Return [x, y] of the center of cell containing provided text 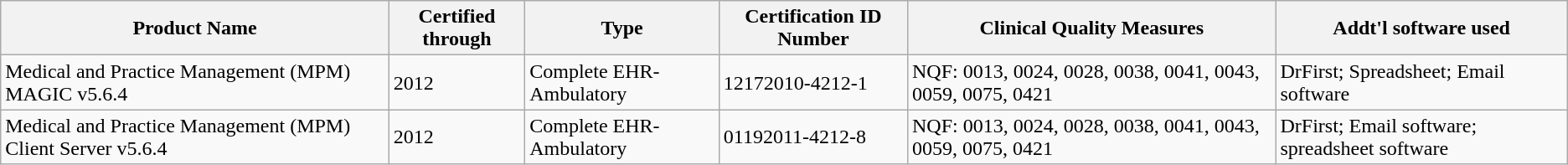
DrFirst; Spreadsheet; Email software [1421, 82]
Certified through [456, 28]
Medical and Practice Management (MPM) MAGIC v5.6.4 [195, 82]
Certification ID Number [812, 28]
01192011-4212-8 [812, 137]
Clinical Quality Measures [1091, 28]
Type [622, 28]
Product Name [195, 28]
DrFirst; Email software; spreadsheet software [1421, 137]
Medical and Practice Management (MPM) Client Server v5.6.4 [195, 137]
Addt'l software used [1421, 28]
12172010-4212-1 [812, 82]
